Find where the given text appears and provide that cell's center as [x, y] coordinate. 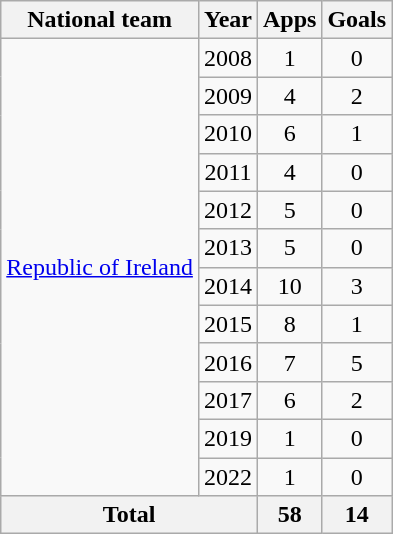
National team [100, 20]
3 [357, 286]
2015 [228, 324]
14 [357, 515]
Republic of Ireland [100, 268]
2022 [228, 477]
2016 [228, 362]
Goals [357, 20]
Apps [289, 20]
2008 [228, 58]
58 [289, 515]
2013 [228, 248]
Total [130, 515]
2011 [228, 172]
2014 [228, 286]
7 [289, 362]
2010 [228, 134]
2017 [228, 400]
2019 [228, 438]
2012 [228, 210]
Year [228, 20]
2009 [228, 96]
8 [289, 324]
10 [289, 286]
